Output the (x, y) coordinate of the center of the cell containing the given text.  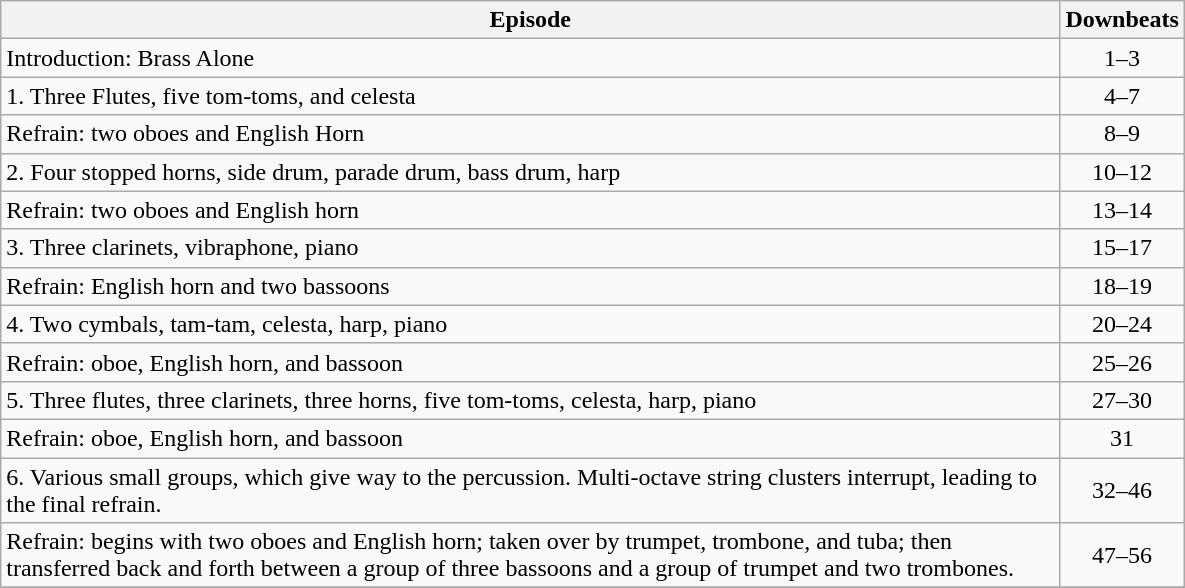
8–9 (1122, 134)
6. Various small groups, which give way to the percussion. Multi-octave string clusters interrupt, leading to the final refrain. (530, 490)
Refrain: two oboes and English Horn (530, 134)
4. Two cymbals, tam-tam, celesta, harp, piano (530, 324)
4–7 (1122, 96)
15–17 (1122, 248)
5. Three flutes, three clarinets, three horns, five tom-toms, celesta, harp, piano (530, 400)
Introduction: Brass Alone (530, 58)
Episode (530, 20)
3. Three clarinets, vibraphone, piano (530, 248)
47–56 (1122, 556)
10–12 (1122, 172)
1. Three Flutes, five tom-toms, and celesta (530, 96)
32–46 (1122, 490)
25–26 (1122, 362)
Refrain: two oboes and English horn (530, 210)
27–30 (1122, 400)
13–14 (1122, 210)
20–24 (1122, 324)
18–19 (1122, 286)
Downbeats (1122, 20)
Refrain: English horn and two bassoons (530, 286)
1–3 (1122, 58)
31 (1122, 438)
2. Four stopped horns, side drum, parade drum, bass drum, harp (530, 172)
